Output the (x, y) coordinate of the center of the cell containing the given text.  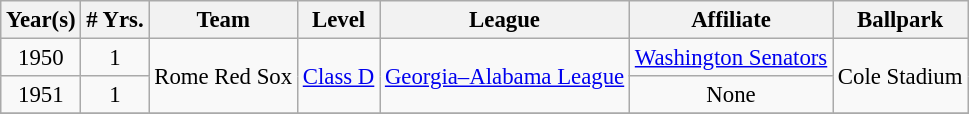
Washington Senators (732, 58)
1951 (41, 95)
1950 (41, 58)
# Yrs. (115, 20)
Class D (338, 76)
Cole Stadium (900, 76)
Level (338, 20)
Year(s) (41, 20)
Affiliate (732, 20)
None (732, 95)
Georgia–Alabama League (505, 76)
League (505, 20)
Ballpark (900, 20)
Team (224, 20)
Rome Red Sox (224, 76)
